Find where the given text appears and provide that cell's center as [x, y] coordinate. 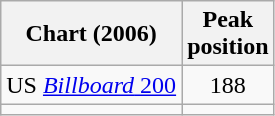
Chart (2006) [92, 34]
US Billboard 200 [92, 85]
188 [228, 85]
Peakposition [228, 34]
